Find where the given text appears and provide that cell's center as [x, y] coordinate. 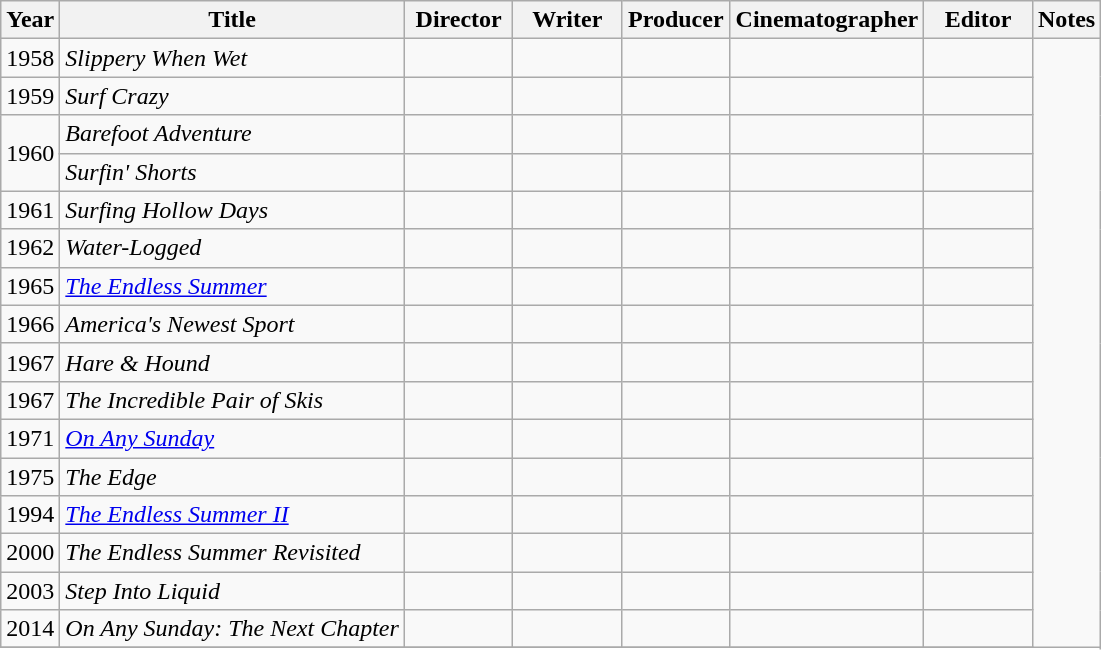
The Edge [232, 477]
Surfin' Shorts [232, 172]
On Any Sunday [232, 438]
1966 [30, 324]
Step Into Liquid [232, 591]
Director [458, 20]
Water-Logged [232, 248]
Notes [1066, 20]
1971 [30, 438]
1961 [30, 210]
Slippery When Wet [232, 58]
The Endless Summer II [232, 515]
2000 [30, 553]
Surf Crazy [232, 96]
1960 [30, 153]
Editor [978, 20]
Surfing Hollow Days [232, 210]
1975 [30, 477]
The Incredible Pair of Skis [232, 400]
1959 [30, 96]
America's Newest Sport [232, 324]
The Endless Summer [232, 286]
On Any Sunday: The Next Chapter [232, 629]
2014 [30, 629]
The Endless Summer Revisited [232, 553]
Title [232, 20]
1962 [30, 248]
2003 [30, 591]
1965 [30, 286]
Writer [568, 20]
Year [30, 20]
Producer [676, 20]
1994 [30, 515]
Cinematographer [827, 20]
Barefoot Adventure [232, 134]
Hare & Hound [232, 362]
1958 [30, 58]
